From the cell containing the given text, extract its center point as [x, y] coordinate. 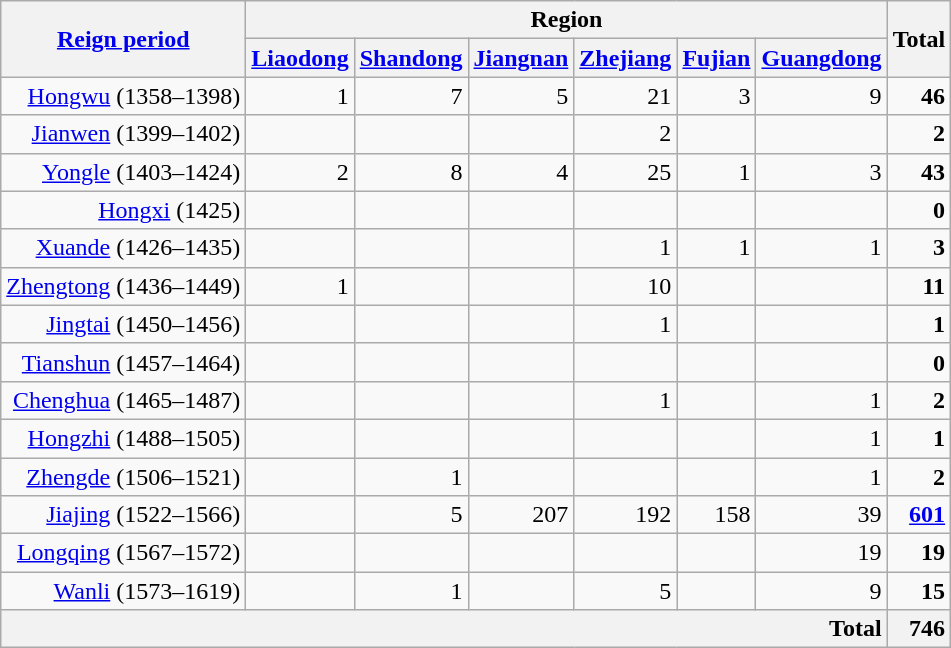
11 [919, 286]
Fujian [716, 58]
Xuande (1426–1435) [124, 248]
Zhejiang [626, 58]
4 [521, 172]
39 [822, 515]
Liaodong [300, 58]
25 [626, 172]
Tianshun (1457–1464) [124, 362]
746 [919, 629]
207 [521, 515]
Guangdong [822, 58]
10 [626, 286]
192 [626, 515]
Jingtai (1450–1456) [124, 324]
Hongzhi (1488–1505) [124, 438]
Jiangnan [521, 58]
Yongle (1403–1424) [124, 172]
601 [919, 515]
Zhengtong (1436–1449) [124, 286]
Wanli (1573–1619) [124, 591]
Jianwen (1399–1402) [124, 134]
Jiajing (1522–1566) [124, 515]
Hongwu (1358–1398) [124, 96]
Zhengde (1506–1521) [124, 477]
7 [411, 96]
15 [919, 591]
21 [626, 96]
158 [716, 515]
Hongxi (1425) [124, 210]
Longqing (1567–1572) [124, 553]
43 [919, 172]
Shandong [411, 58]
Region [566, 20]
Reign period [124, 39]
Chenghua (1465–1487) [124, 400]
8 [411, 172]
46 [919, 96]
